Scan for the cell matching the given text and deliver its [x, y] coordinate at center. 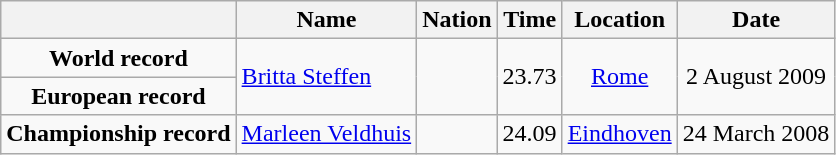
Championship record [118, 134]
European record [118, 96]
Name [326, 20]
World record [118, 58]
Eindhoven [620, 134]
23.73 [530, 77]
Time [530, 20]
24.09 [530, 134]
Location [620, 20]
Britta Steffen [326, 77]
Marleen Veldhuis [326, 134]
Rome [620, 77]
2 August 2009 [756, 77]
Date [756, 20]
24 March 2008 [756, 134]
Nation [457, 20]
